Find where the given text appears and provide that cell's center as (X, Y) coordinate. 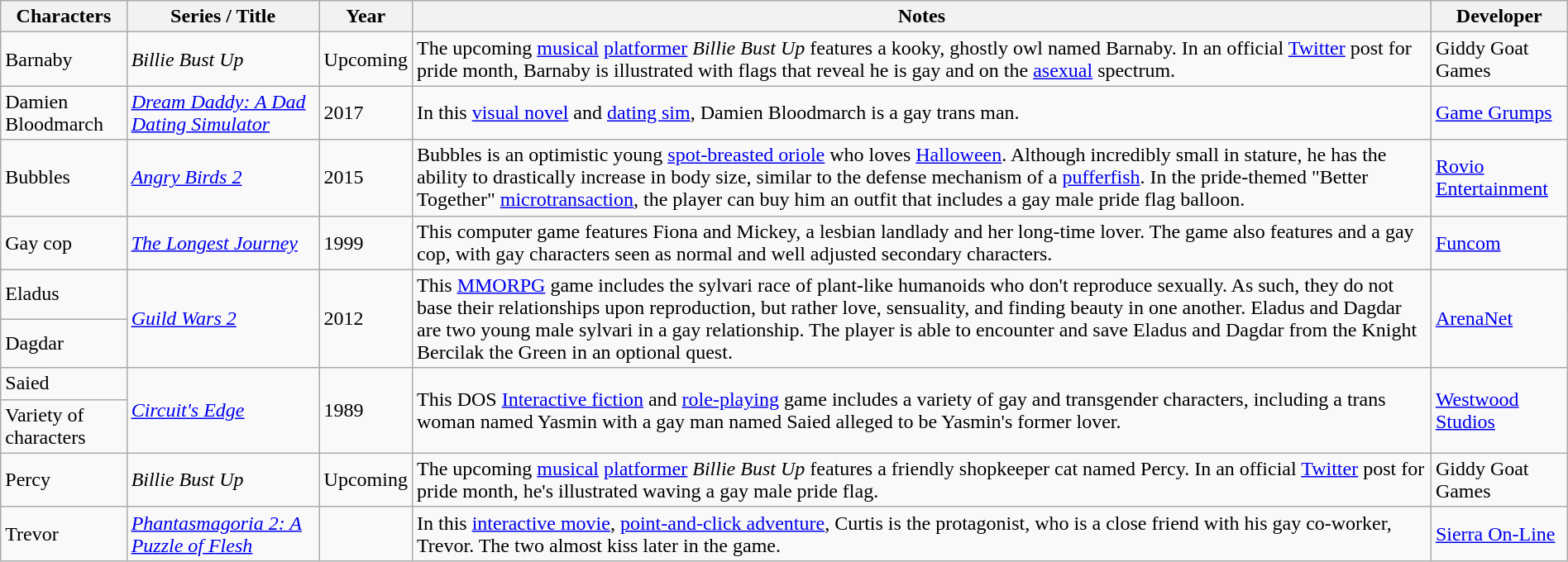
Westwood Studios (1499, 410)
Bubbles (64, 178)
2015 (366, 178)
Guild Wars 2 (223, 319)
Angry Birds 2 (223, 178)
Percy (64, 479)
Circuit's Edge (223, 410)
Eladus (64, 294)
Developer (1499, 17)
The Longest Journey (223, 243)
ArenaNet (1499, 319)
1999 (366, 243)
Damien Bloodmarch (64, 112)
Dream Daddy: A Dad Dating Simulator (223, 112)
Gay cop (64, 243)
Barnaby (64, 60)
Year (366, 17)
Characters (64, 17)
Series / Title (223, 17)
Dagdar (64, 344)
2017 (366, 112)
Trevor (64, 534)
Rovio Entertainment (1499, 178)
Notes (921, 17)
Variety of characters (64, 426)
Sierra On-Line (1499, 534)
2012 (366, 319)
1989 (366, 410)
In this visual novel and dating sim, Damien Bloodmarch is a gay trans man. (921, 112)
Funcom (1499, 243)
Phantasmagoria 2: A Puzzle of Flesh (223, 534)
Saied (64, 383)
Game Grumps (1499, 112)
